For the text-containing cell, return its midpoint in [x, y] coordinate format. 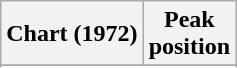
Peak position [189, 34]
Chart (1972) [72, 34]
